Return (x, y) of the center of cell containing provided text 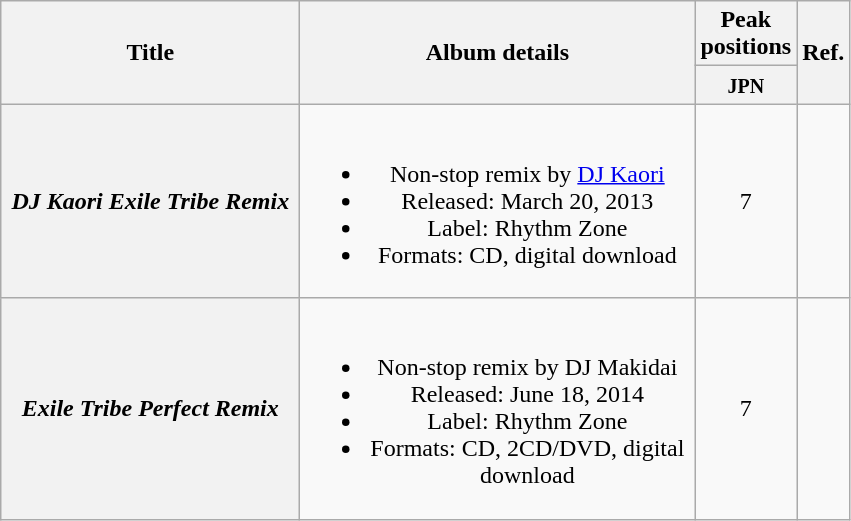
Ref. (824, 52)
Non-stop remix by DJ MakidaiReleased: June 18, 2014 Label: Rhythm ZoneFormats: CD, 2CD/DVD, digital download (498, 408)
Non-stop remix by DJ KaoriReleased: March 20, 2013 Label: Rhythm ZoneFormats: CD, digital download (498, 201)
Title (150, 52)
Peak positions (746, 34)
JPN (746, 85)
DJ Kaori Exile Tribe Remix (150, 201)
Exile Tribe Perfect Remix (150, 408)
Album details (498, 52)
